Pinpoint the cell where the given text exists, returning its (x, y) midpoint coordinate. 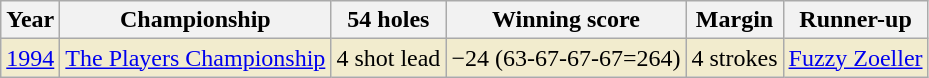
54 holes (388, 20)
−24 (63-67-67-67=264) (566, 58)
Fuzzy Zoeller (856, 58)
Year (30, 20)
Championship (196, 20)
Margin (734, 20)
Runner-up (856, 20)
1994 (30, 58)
Winning score (566, 20)
4 strokes (734, 58)
The Players Championship (196, 58)
4 shot lead (388, 58)
